Pinpoint the cell where the given text exists, returning its (x, y) midpoint coordinate. 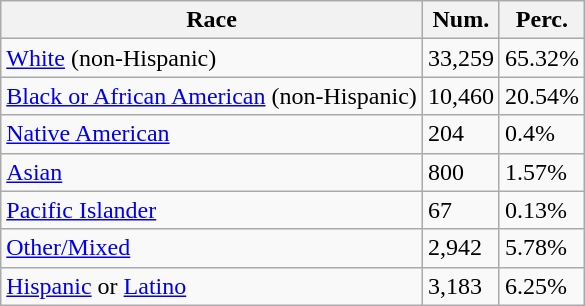
Asian (212, 172)
3,183 (460, 286)
0.13% (542, 210)
Hispanic or Latino (212, 286)
5.78% (542, 248)
Race (212, 20)
65.32% (542, 58)
Num. (460, 20)
800 (460, 172)
0.4% (542, 134)
204 (460, 134)
20.54% (542, 96)
Black or African American (non-Hispanic) (212, 96)
10,460 (460, 96)
Perc. (542, 20)
Other/Mixed (212, 248)
1.57% (542, 172)
67 (460, 210)
6.25% (542, 286)
Native American (212, 134)
Pacific Islander (212, 210)
33,259 (460, 58)
2,942 (460, 248)
White (non-Hispanic) (212, 58)
